Extract the [X, Y] coordinate from the center of the cell holding the provided text.  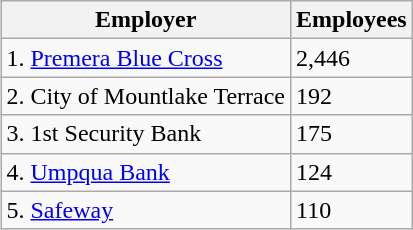
3. 1st Security Bank [146, 134]
4. Umpqua Bank [146, 172]
124 [352, 172]
192 [352, 96]
1. Premera Blue Cross [146, 58]
175 [352, 134]
2,446 [352, 58]
110 [352, 210]
5. Safeway [146, 210]
2. City of Mountlake Terrace [146, 96]
Employer [146, 20]
Employees [352, 20]
